Find where the given text appears and provide that cell's center as (X, Y) coordinate. 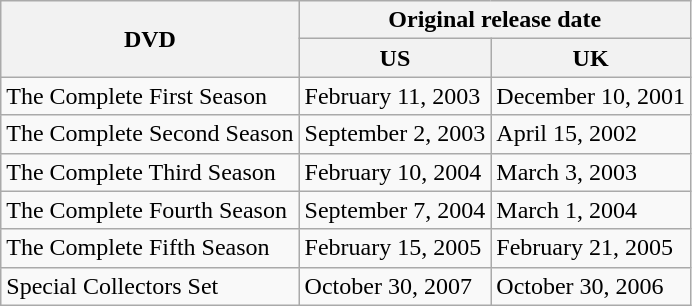
March 3, 2003 (591, 172)
The Complete Fifth Season (150, 248)
February 11, 2003 (395, 96)
The Complete Second Season (150, 134)
The Complete First Season (150, 96)
October 30, 2006 (591, 286)
Special Collectors Set (150, 286)
September 2, 2003 (395, 134)
The Complete Third Season (150, 172)
DVD (150, 39)
September 7, 2004 (395, 210)
UK (591, 58)
April 15, 2002 (591, 134)
February 21, 2005 (591, 248)
December 10, 2001 (591, 96)
March 1, 2004 (591, 210)
The Complete Fourth Season (150, 210)
February 10, 2004 (395, 172)
US (395, 58)
October 30, 2007 (395, 286)
Original release date (494, 20)
February 15, 2005 (395, 248)
